Detect which cell encompasses the target text, then output its [x, y] center coordinate. 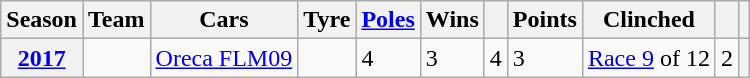
Tyre [327, 20]
Cars [224, 20]
Wins [452, 20]
Season [42, 20]
Poles [388, 20]
Team [116, 20]
2 [726, 58]
Oreca FLM09 [224, 58]
Clinched [648, 20]
2017 [42, 58]
Points [544, 20]
Race 9 of 12 [648, 58]
